Capture the cell that displays the provided text and extract its [x, y] central coordinate. 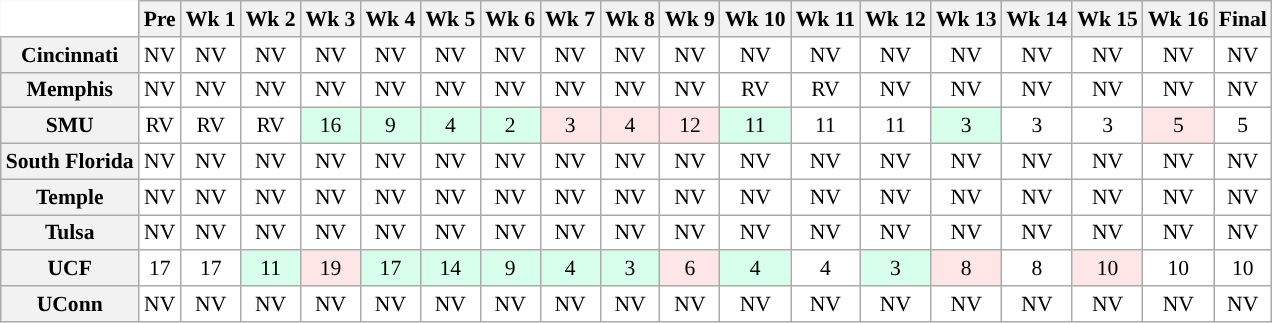
16 [331, 126]
2 [510, 126]
Wk 14 [1038, 19]
Wk 5 [450, 19]
Wk 11 [826, 19]
Tulsa [70, 233]
Wk 4 [390, 19]
Wk 1 [211, 19]
Memphis [70, 90]
Final [1243, 19]
Wk 3 [331, 19]
Cincinnati [70, 55]
Wk 13 [966, 19]
Wk 7 [570, 19]
South Florida [70, 162]
Wk 8 [630, 19]
Pre [160, 19]
12 [690, 126]
UCF [70, 269]
6 [690, 269]
Wk 12 [896, 19]
Wk 6 [510, 19]
19 [331, 269]
Wk 16 [1178, 19]
Wk 10 [756, 19]
UConn [70, 304]
14 [450, 269]
SMU [70, 126]
Temple [70, 197]
Wk 15 [1108, 19]
Wk 2 [271, 19]
Wk 9 [690, 19]
